For the text-containing cell, return its midpoint in [x, y] coordinate format. 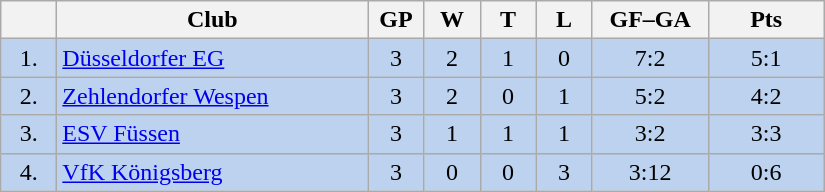
4:2 [766, 96]
2. [29, 96]
5:1 [766, 58]
GP [396, 20]
5:2 [650, 96]
3:12 [650, 172]
Zehlendorfer Wespen [212, 96]
3:3 [766, 134]
Düsseldorfer EG [212, 58]
ESV Füssen [212, 134]
L [564, 20]
4. [29, 172]
Pts [766, 20]
Club [212, 20]
GF–GA [650, 20]
3. [29, 134]
T [508, 20]
VfK Königsberg [212, 172]
1. [29, 58]
W [452, 20]
0:6 [766, 172]
3:2 [650, 134]
7:2 [650, 58]
